Return the (X, Y) coordinate for the center point of the cell that contains the specified text.  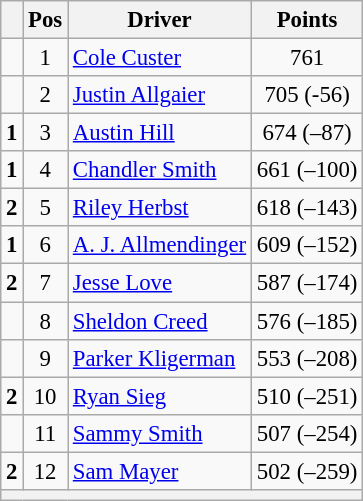
553 (–208) (306, 358)
6 (46, 245)
502 (–259) (306, 471)
Cole Custer (160, 58)
Parker Kligerman (160, 358)
10 (46, 396)
5 (46, 208)
Sam Mayer (160, 471)
661 (–100) (306, 170)
Ryan Sieg (160, 396)
510 (–251) (306, 396)
761 (306, 58)
12 (46, 471)
705 (-56) (306, 95)
Jesse Love (160, 283)
609 (–152) (306, 245)
674 (–87) (306, 133)
9 (46, 358)
Sammy Smith (160, 433)
507 (–254) (306, 433)
A. J. Allmendinger (160, 245)
3 (46, 133)
8 (46, 321)
Riley Herbst (160, 208)
Sheldon Creed (160, 321)
587 (–174) (306, 283)
Points (306, 20)
Driver (160, 20)
Justin Allgaier (160, 95)
Austin Hill (160, 133)
576 (–185) (306, 321)
7 (46, 283)
11 (46, 433)
4 (46, 170)
Chandler Smith (160, 170)
Pos (46, 20)
618 (–143) (306, 208)
